Return [X, Y] of the center of cell containing provided text 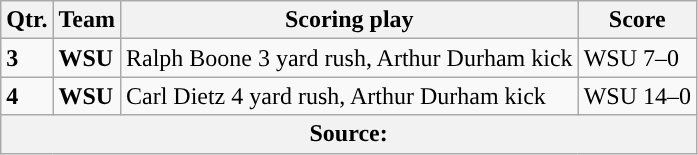
4 [27, 96]
Carl Dietz 4 yard rush, Arthur Durham kick [349, 96]
WSU 7–0 [637, 58]
Source: [349, 134]
Qtr. [27, 20]
3 [27, 58]
Score [637, 20]
Team [87, 20]
WSU 14–0 [637, 96]
Scoring play [349, 20]
Ralph Boone 3 yard rush, Arthur Durham kick [349, 58]
